Determine the (X, Y) coordinate at the center of the cell enclosing the given text.  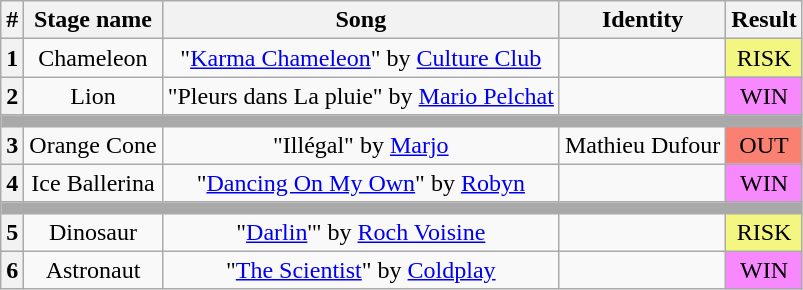
1 (12, 58)
3 (12, 145)
Song (360, 20)
# (12, 20)
Orange Cone (93, 145)
Stage name (93, 20)
5 (12, 232)
Result (764, 20)
OUT (764, 145)
"Darlin'" by Roch Voisine (360, 232)
4 (12, 183)
"Dancing On My Own" by Robyn (360, 183)
Astronaut (93, 270)
Chameleon (93, 58)
"Pleurs dans La pluie" by Mario Pelchat (360, 96)
Ice Ballerina (93, 183)
"Illégal" by Marjo (360, 145)
2 (12, 96)
6 (12, 270)
Dinosaur (93, 232)
"The Scientist" by Coldplay (360, 270)
Mathieu Dufour (642, 145)
"Karma Chameleon" by Culture Club (360, 58)
Lion (93, 96)
Identity (642, 20)
